Pinpoint the cell where the given text exists, returning its (X, Y) midpoint coordinate. 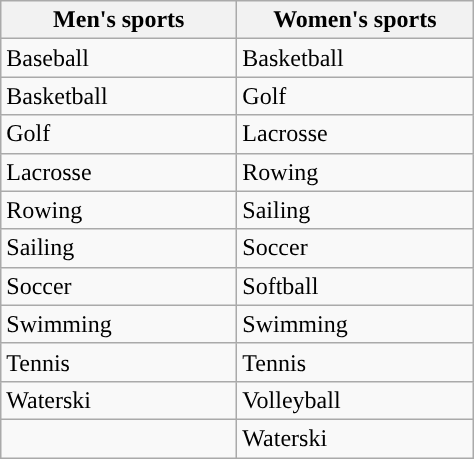
Women's sports (355, 20)
Men's sports (119, 20)
Softball (355, 286)
Baseball (119, 58)
Volleyball (355, 400)
